Locate the cell with the specified text and output its (x, y) center coordinate. 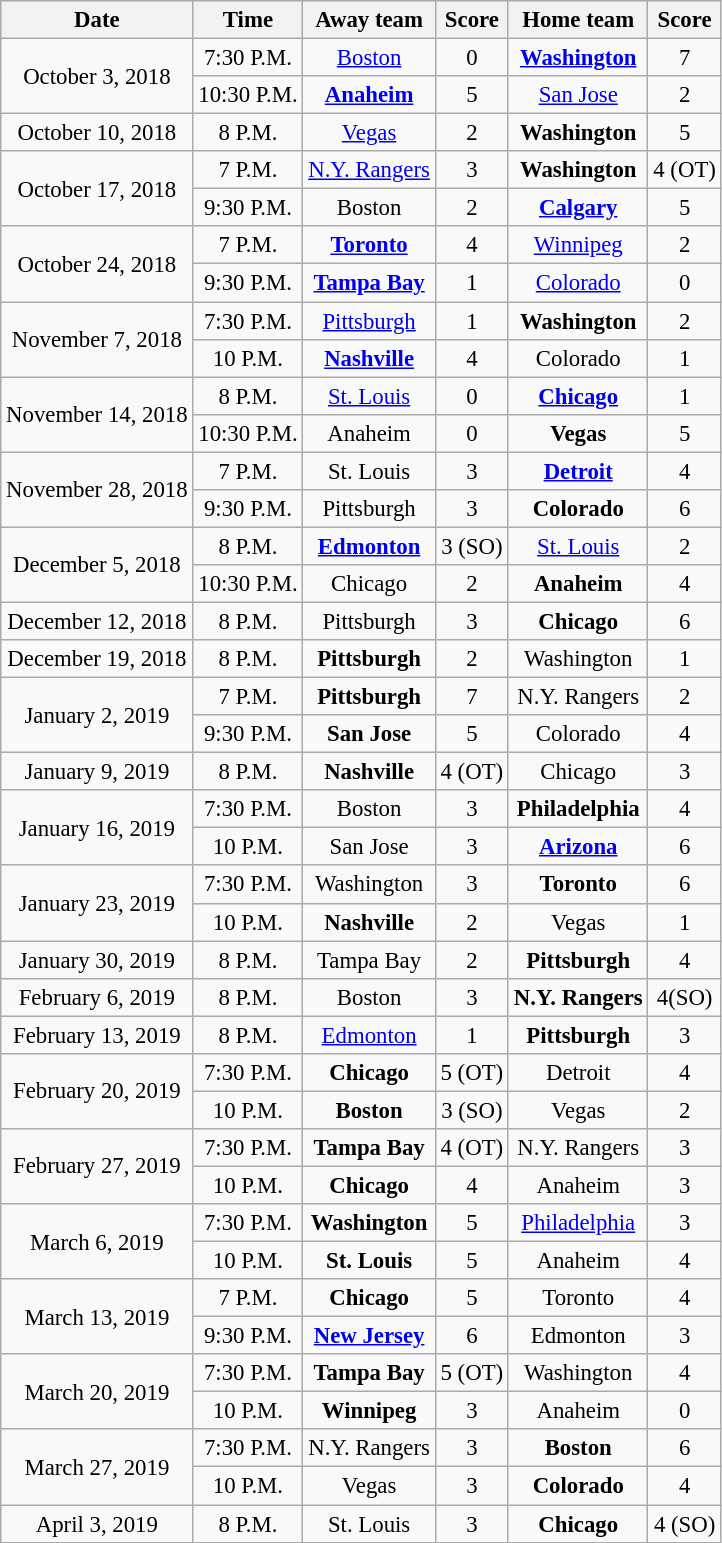
December 19, 2018 (97, 659)
Calgary (578, 208)
Arizona (578, 847)
January 23, 2019 (97, 904)
January 16, 2019 (97, 828)
March 27, 2019 (97, 1468)
February 27, 2019 (97, 1166)
March 20, 2019 (97, 1392)
January 2, 2019 (97, 716)
December 5, 2018 (97, 564)
October 3, 2018 (97, 76)
April 3, 2019 (97, 1524)
February 13, 2019 (97, 1035)
December 12, 2018 (97, 621)
January 9, 2019 (97, 772)
February 6, 2019 (97, 997)
October 10, 2018 (97, 133)
Time (248, 20)
4(SO) (684, 997)
March 13, 2019 (97, 1316)
March 6, 2019 (97, 1242)
4 (SO) (684, 1524)
November 14, 2018 (97, 414)
Home team (578, 20)
New Jersey (369, 1336)
Away team (369, 20)
October 17, 2018 (97, 188)
Date (97, 20)
January 30, 2019 (97, 960)
November 7, 2018 (97, 340)
November 28, 2018 (97, 490)
February 20, 2019 (97, 1092)
October 24, 2018 (97, 264)
